Find where the given text appears and provide that cell's center as [X, Y] coordinate. 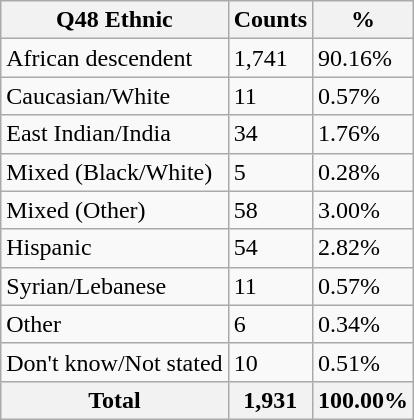
Mixed (Black/White) [114, 172]
1.76% [364, 134]
100.00% [364, 400]
58 [270, 210]
6 [270, 324]
Hispanic [114, 248]
90.16% [364, 58]
0.28% [364, 172]
Don't know/Not stated [114, 362]
0.34% [364, 324]
African descendent [114, 58]
Caucasian/White [114, 96]
East Indian/India [114, 134]
1,741 [270, 58]
10 [270, 362]
Syrian/Lebanese [114, 286]
% [364, 20]
Q48 Ethnic [114, 20]
34 [270, 134]
2.82% [364, 248]
1,931 [270, 400]
5 [270, 172]
Other [114, 324]
54 [270, 248]
Mixed (Other) [114, 210]
Total [114, 400]
0.51% [364, 362]
Counts [270, 20]
3.00% [364, 210]
